Pinpoint the cell where the given text exists, returning its [x, y] midpoint coordinate. 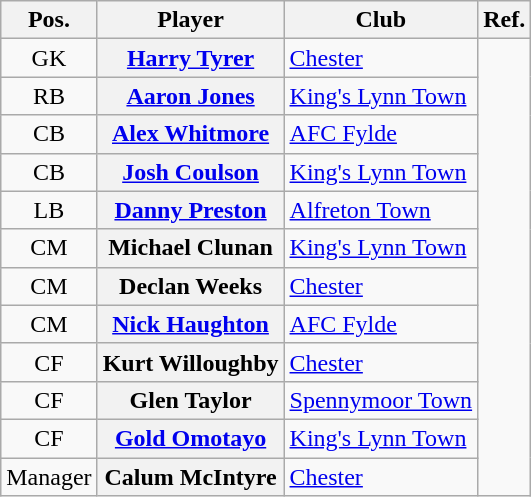
Glen Taylor [190, 400]
RB [49, 96]
Pos. [49, 20]
LB [49, 210]
Player [190, 20]
Gold Omotayo [190, 438]
Michael Clunan [190, 248]
Manager [49, 477]
Kurt Willoughby [190, 362]
Declan Weeks [190, 286]
Nick Haughton [190, 324]
Danny Preston [190, 210]
Spennymoor Town [381, 400]
Aaron Jones [190, 96]
Josh Coulson [190, 172]
Calum McIntyre [190, 477]
Ref. [504, 20]
Club [381, 20]
Harry Tyrer [190, 58]
Alfreton Town [381, 210]
GK [49, 58]
Alex Whitmore [190, 134]
